Return the (x, y) coordinate for the center point of the cell that contains the specified text.  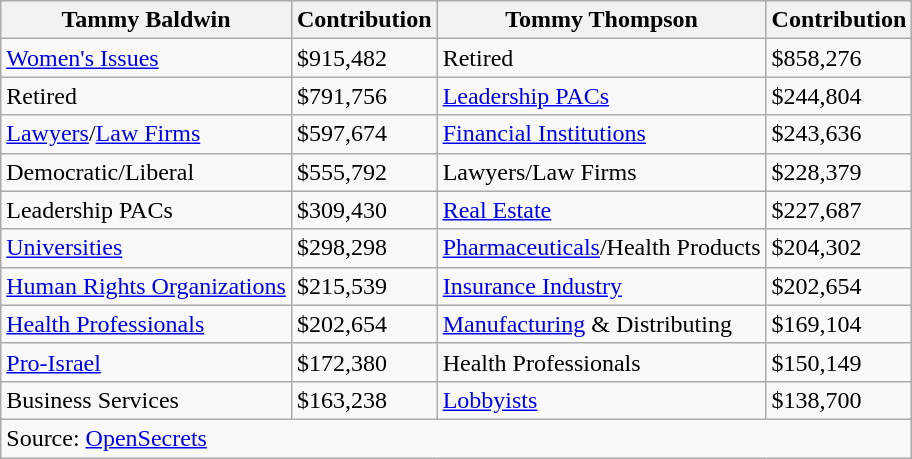
Manufacturing & Distributing (602, 324)
$915,482 (364, 58)
Source: OpenSecrets (456, 438)
$791,756 (364, 96)
Pro-Israel (146, 362)
$227,687 (839, 210)
Financial Institutions (602, 134)
$858,276 (839, 58)
$172,380 (364, 362)
$150,149 (839, 362)
Universities (146, 248)
$163,238 (364, 400)
$204,302 (839, 248)
$555,792 (364, 172)
Real Estate (602, 210)
$597,674 (364, 134)
$243,636 (839, 134)
Human Rights Organizations (146, 286)
$298,298 (364, 248)
Pharmaceuticals/Health Products (602, 248)
$138,700 (839, 400)
$169,104 (839, 324)
$215,539 (364, 286)
Democratic/Liberal (146, 172)
Lobbyists (602, 400)
$228,379 (839, 172)
Women's Issues (146, 58)
Tammy Baldwin (146, 20)
Business Services (146, 400)
Insurance Industry (602, 286)
$244,804 (839, 96)
$309,430 (364, 210)
Tommy Thompson (602, 20)
